Return the (x, y) coordinate for the center point of the cell that contains the specified text.  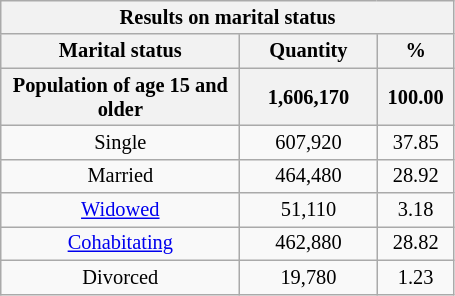
Married (120, 176)
% (416, 51)
37.85 (416, 142)
Quantity (308, 51)
100.00 (416, 97)
Cohabitating (120, 243)
607,920 (308, 142)
51,110 (308, 210)
1,606,170 (308, 97)
19,780 (308, 277)
Results on marital status (228, 17)
Population of age 15 and older (120, 97)
Divorced (120, 277)
1.23 (416, 277)
464,480 (308, 176)
28.92 (416, 176)
Marital status (120, 51)
28.82 (416, 243)
Single (120, 142)
462,880 (308, 243)
3.18 (416, 210)
Widowed (120, 210)
